Extract the [x, y] coordinate from the center of the cell holding the provided text.  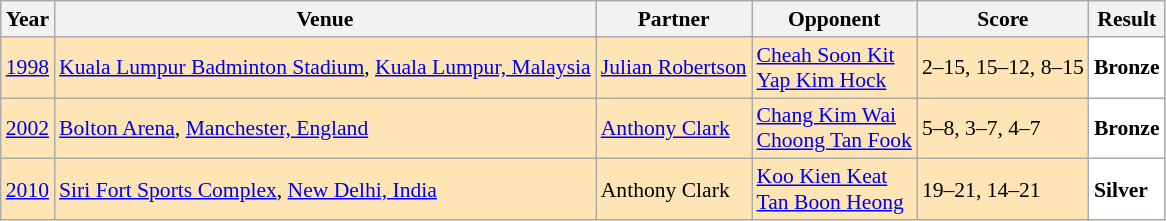
2–15, 15–12, 8–15 [1003, 68]
Bolton Arena, Manchester, England [325, 128]
Kuala Lumpur Badminton Stadium, Kuala Lumpur, Malaysia [325, 68]
Venue [325, 19]
Julian Robertson [674, 68]
Opponent [834, 19]
Score [1003, 19]
Year [28, 19]
Result [1127, 19]
1998 [28, 68]
Silver [1127, 190]
Siri Fort Sports Complex, New Delhi, India [325, 190]
2002 [28, 128]
Partner [674, 19]
19–21, 14–21 [1003, 190]
2010 [28, 190]
Koo Kien Keat Tan Boon Heong [834, 190]
5–8, 3–7, 4–7 [1003, 128]
Cheah Soon Kit Yap Kim Hock [834, 68]
Chang Kim Wai Choong Tan Fook [834, 128]
